Return (X, Y) of the center of cell containing provided text 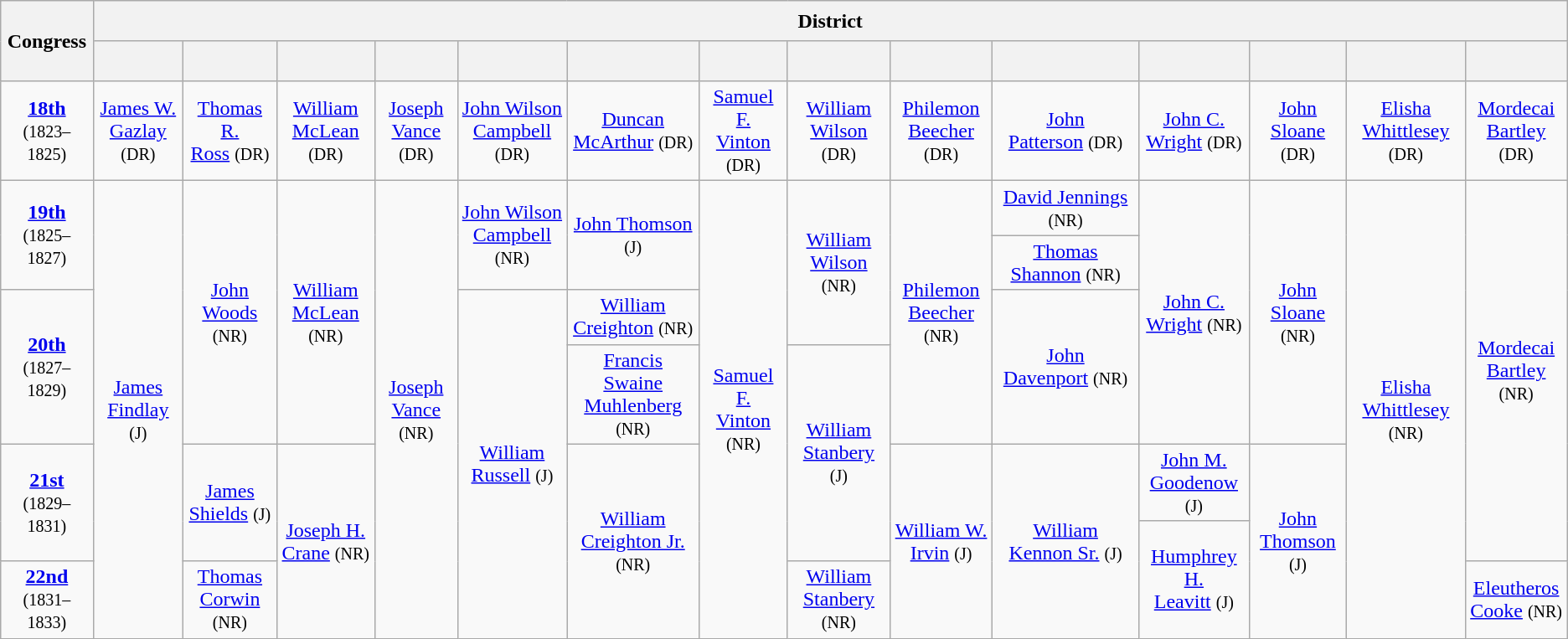
ElishaWhittlesey (DR) (1406, 131)
WilliamWilson (DR) (839, 131)
John C.Wright (DR) (1194, 131)
WilliamStanbery (J) (839, 452)
Samuel F.Vinton (DR) (744, 131)
JohnSloane (DR) (1298, 131)
WilliamWilson (NR) (839, 263)
David Jennings (NR) (1065, 208)
WilliamRussell (J) (513, 464)
EleutherosCooke (NR) (1516, 600)
JohnSloane (NR) (1298, 312)
Thomas Shannon (NR) (1065, 263)
John Thomson (J) (633, 235)
WilliamKennon Sr. (J) (1065, 541)
JosephVance (NR) (415, 410)
PhilemonBeecher (NR) (941, 312)
Francis SwaineMuhlenberg (NR) (633, 394)
22nd(1831–1833) (47, 600)
JosephVance (DR) (415, 131)
PhilemonBeecher (DR) (941, 131)
John C.Wright (NR) (1194, 312)
Samuel F.Vinton (NR) (744, 410)
ElishaWhittlesey (NR) (1406, 410)
William W.Irvin (J) (941, 541)
WilliamStanbery (NR) (839, 600)
DuncanMcArthur (DR) (633, 131)
John M.Goodenow (J) (1194, 482)
20th(1827–1829) (47, 367)
James W.Gazlay (DR) (138, 131)
ThomasCorwin (NR) (230, 600)
John WilsonCampbell (DR) (513, 131)
18th(1823–1825) (47, 131)
MordecaiBartley (NR) (1516, 371)
JohnWoods (NR) (230, 312)
WilliamCreighton Jr. (NR) (633, 541)
21st(1829–1831) (47, 502)
JamesShields (J) (230, 502)
WilliamCreighton (NR) (633, 317)
JohnThomson (J) (1298, 541)
WilliamMcLean (DR) (325, 131)
Congress (47, 41)
JohnPatterson (DR) (1065, 131)
JohnDavenport (NR) (1065, 367)
WilliamMcLean (NR) (325, 312)
District (830, 21)
JamesFindlay (J) (138, 410)
MordecaiBartley (DR) (1516, 131)
Thomas R.Ross (DR) (230, 131)
Humphrey H.Leavitt (J) (1194, 580)
Joseph H.Crane (NR) (325, 541)
19th(1825–1827) (47, 235)
John WilsonCampbell (NR) (513, 235)
